Return (x, y) of the center of cell containing provided text 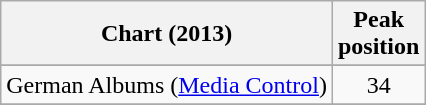
Chart (2013) (167, 34)
German Albums (Media Control) (167, 85)
Peakposition (378, 34)
34 (378, 85)
